Scan for the cell matching the given text and deliver its (X, Y) coordinate at center. 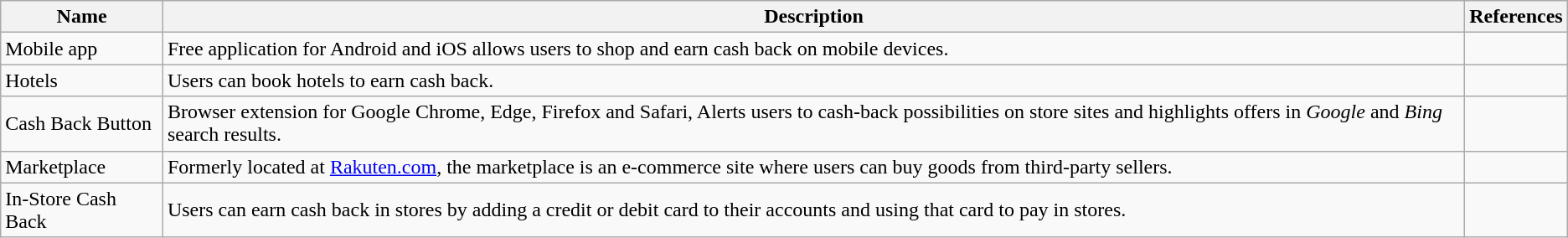
In-Store Cash Back (82, 210)
Users can earn cash back in stores by adding a credit or debit card to their accounts and using that card to pay in stores. (813, 210)
Mobile app (82, 49)
References (1516, 17)
Formerly located at Rakuten.com, the marketplace is an e-commerce site where users can buy goods from third-party sellers. (813, 167)
Free application for Android and iOS allows users to shop and earn cash back on mobile devices. (813, 49)
Marketplace (82, 167)
Name (82, 17)
Description (813, 17)
Hotels (82, 80)
Users can book hotels to earn cash back. (813, 80)
Cash Back Button (82, 124)
